Scan for the cell matching the given text and deliver its (x, y) coordinate at center. 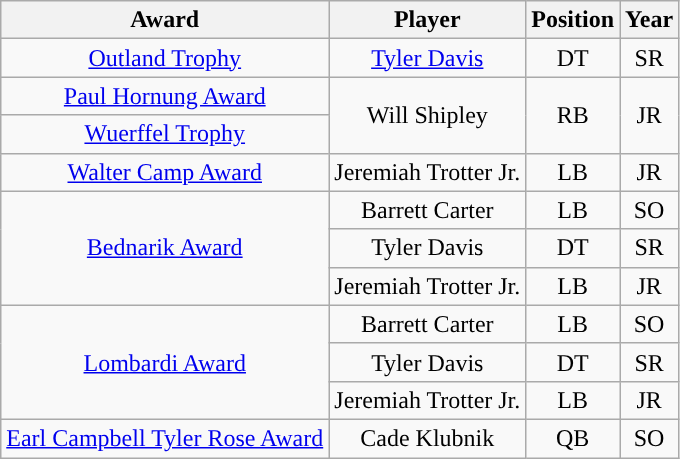
Bednarik Award (165, 248)
Cade Klubnik (428, 438)
Year (650, 20)
Position (573, 20)
Wuerffel Trophy (165, 134)
Will Shipley (428, 115)
Outland Trophy (165, 58)
QB (573, 438)
Paul Hornung Award (165, 96)
Award (165, 20)
Earl Campbell Tyler Rose Award (165, 438)
Walter Camp Award (165, 172)
RB (573, 115)
Player (428, 20)
Lombardi Award (165, 362)
